Return the [x, y] coordinate for the center point of the cell that contains the specified text.  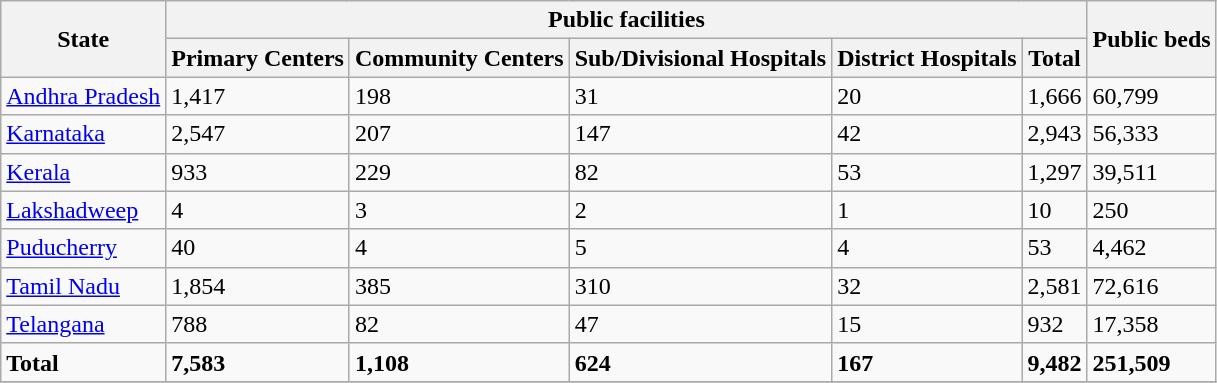
Community Centers [459, 58]
207 [459, 134]
250 [1152, 210]
Lakshadweep [84, 210]
Public facilities [626, 20]
1,854 [258, 286]
167 [927, 362]
Karnataka [84, 134]
39,511 [1152, 172]
17,358 [1152, 324]
31 [700, 96]
Kerala [84, 172]
District Hospitals [927, 58]
Andhra Pradesh [84, 96]
2,547 [258, 134]
1,417 [258, 96]
2,943 [1054, 134]
198 [459, 96]
32 [927, 286]
1,666 [1054, 96]
60,799 [1152, 96]
3 [459, 210]
15 [927, 324]
20 [927, 96]
1 [927, 210]
933 [258, 172]
147 [700, 134]
56,333 [1152, 134]
788 [258, 324]
Tamil Nadu [84, 286]
Public beds [1152, 39]
10 [1054, 210]
385 [459, 286]
2 [700, 210]
229 [459, 172]
7,583 [258, 362]
Primary Centers [258, 58]
4,462 [1152, 248]
624 [700, 362]
5 [700, 248]
Telangana [84, 324]
1,297 [1054, 172]
310 [700, 286]
Puducherry [84, 248]
251,509 [1152, 362]
2,581 [1054, 286]
47 [700, 324]
9,482 [1054, 362]
42 [927, 134]
Sub/Divisional Hospitals [700, 58]
72,616 [1152, 286]
932 [1054, 324]
1,108 [459, 362]
40 [258, 248]
State [84, 39]
